Return (X, Y) of the center of cell containing provided text 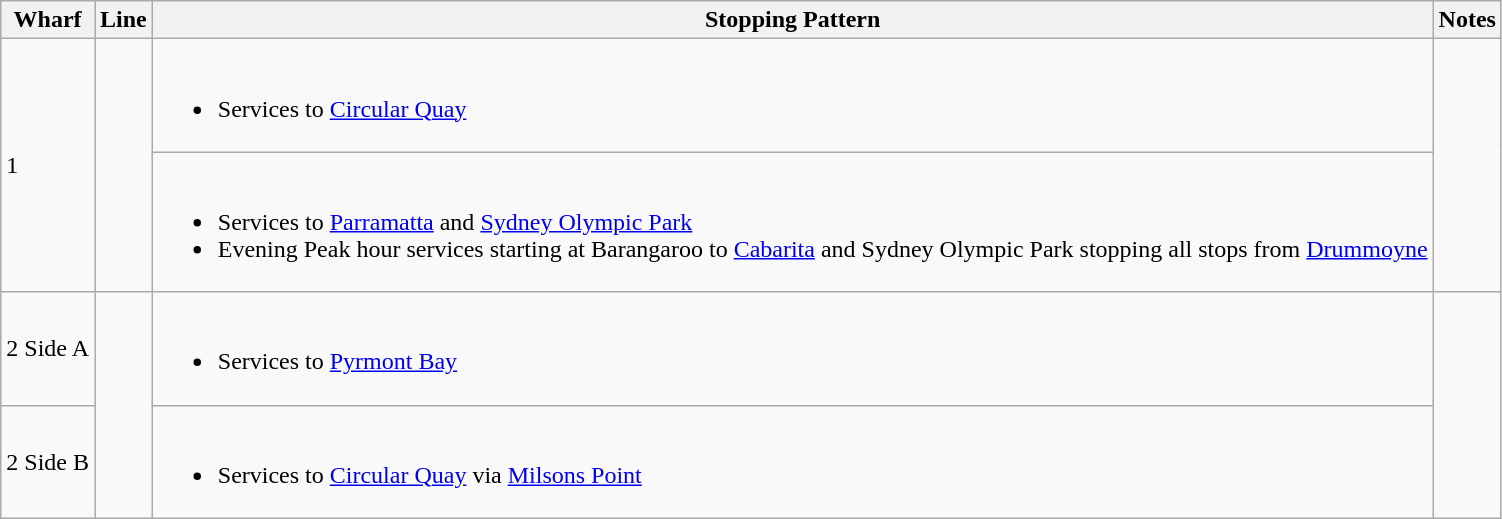
2 Side B (48, 462)
Services to Pyrmont Bay (792, 348)
Services to Circular Quay via Milsons Point (792, 462)
Notes (1467, 20)
Wharf (48, 20)
Line (123, 20)
1 (48, 166)
2 Side A (48, 348)
Stopping Pattern (792, 20)
Services to Circular Quay (792, 96)
